Return (x, y) of the center of cell containing provided text 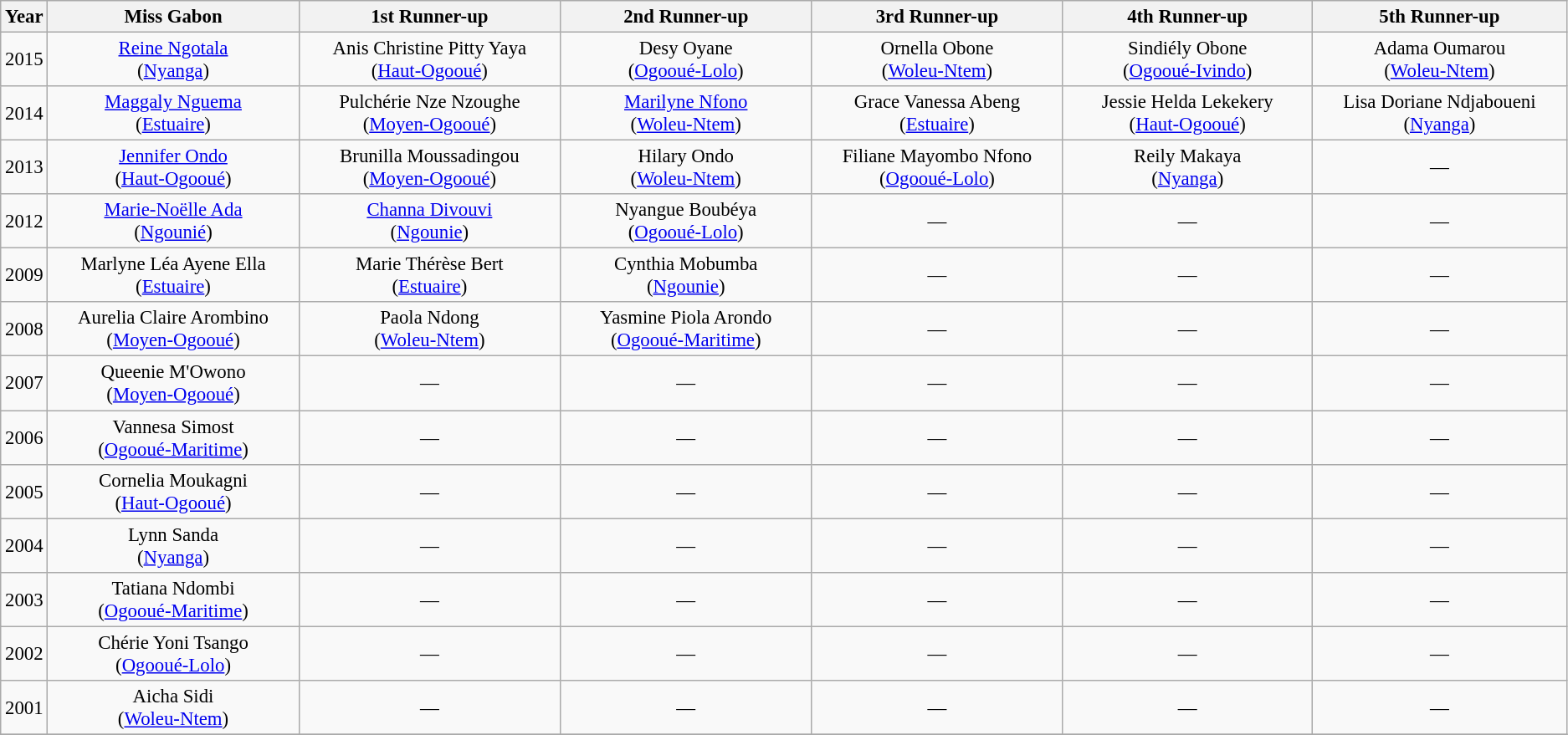
Lynn Sanda(Nyanga) (173, 545)
Lisa Doriane Ndjaboueni(Nyanga) (1439, 114)
Desy Oyane(Ogooué-Lolo) (686, 60)
2008 (24, 329)
2014 (24, 114)
2007 (24, 383)
Nyangue Boubéya(Ogooué-Lolo) (686, 221)
Tatiana Ndombi(Ogooué-Maritime) (173, 599)
Paola Ndong(Woleu-Ntem) (430, 329)
Jennifer Ondo(Haut-Ogooué) (173, 167)
Anis Christine Pitty Yaya(Haut-Ogooué) (430, 60)
Aicha Sidi(Woleu-Ntem) (173, 707)
2002 (24, 654)
2005 (24, 492)
Pulchérie Nze Nzoughe(Moyen-Ogooué) (430, 114)
Marie Thérèse Bert(Estuaire) (430, 276)
2003 (24, 599)
Marilyne Nfono(Woleu-Ntem) (686, 114)
Marie-Noëlle Ada(Ngounié) (173, 221)
Vannesa Simost(Ogooué-Maritime) (173, 438)
4th Runner-up (1187, 17)
Maggaly Nguema(Estuaire) (173, 114)
Aurelia Claire Arombino(Moyen-Ogooué) (173, 329)
2nd Runner-up (686, 17)
Jessie Helda Lekekery(Haut-Ogooué) (1187, 114)
Hilary Ondo(Woleu-Ntem) (686, 167)
Grace Vanessa Abeng(Estuaire) (937, 114)
Brunilla Moussadingou(Moyen-Ogooué) (430, 167)
Filiane Mayombo Nfono(Ogooué-Lolo) (937, 167)
2001 (24, 707)
2012 (24, 221)
Queenie M'Owono(Moyen-Ogooué) (173, 383)
Cornelia Moukagni(Haut-Ogooué) (173, 492)
Ornella Obone(Woleu-Ntem) (937, 60)
5th Runner-up (1439, 17)
Reine Ngotala(Nyanga) (173, 60)
3rd Runner-up (937, 17)
2013 (24, 167)
2009 (24, 276)
2006 (24, 438)
Chérie Yoni Tsango(Ogooué-Lolo) (173, 654)
Adama Oumarou(Woleu-Ntem) (1439, 60)
Cynthia Mobumba(Ngounie) (686, 276)
1st Runner-up (430, 17)
Reily Makaya(Nyanga) (1187, 167)
Yasmine Piola Arondo(Ogooué-Maritime) (686, 329)
Marlyne Léa Ayene Ella(Estuaire) (173, 276)
Channa Divouvi(Ngounie) (430, 221)
2004 (24, 545)
Miss Gabon (173, 17)
Sindiély Obone(Ogooué-Ivindo) (1187, 60)
2015 (24, 60)
Year (24, 17)
